Search for the cell housing the specified text and yield its (X, Y) center coordinate. 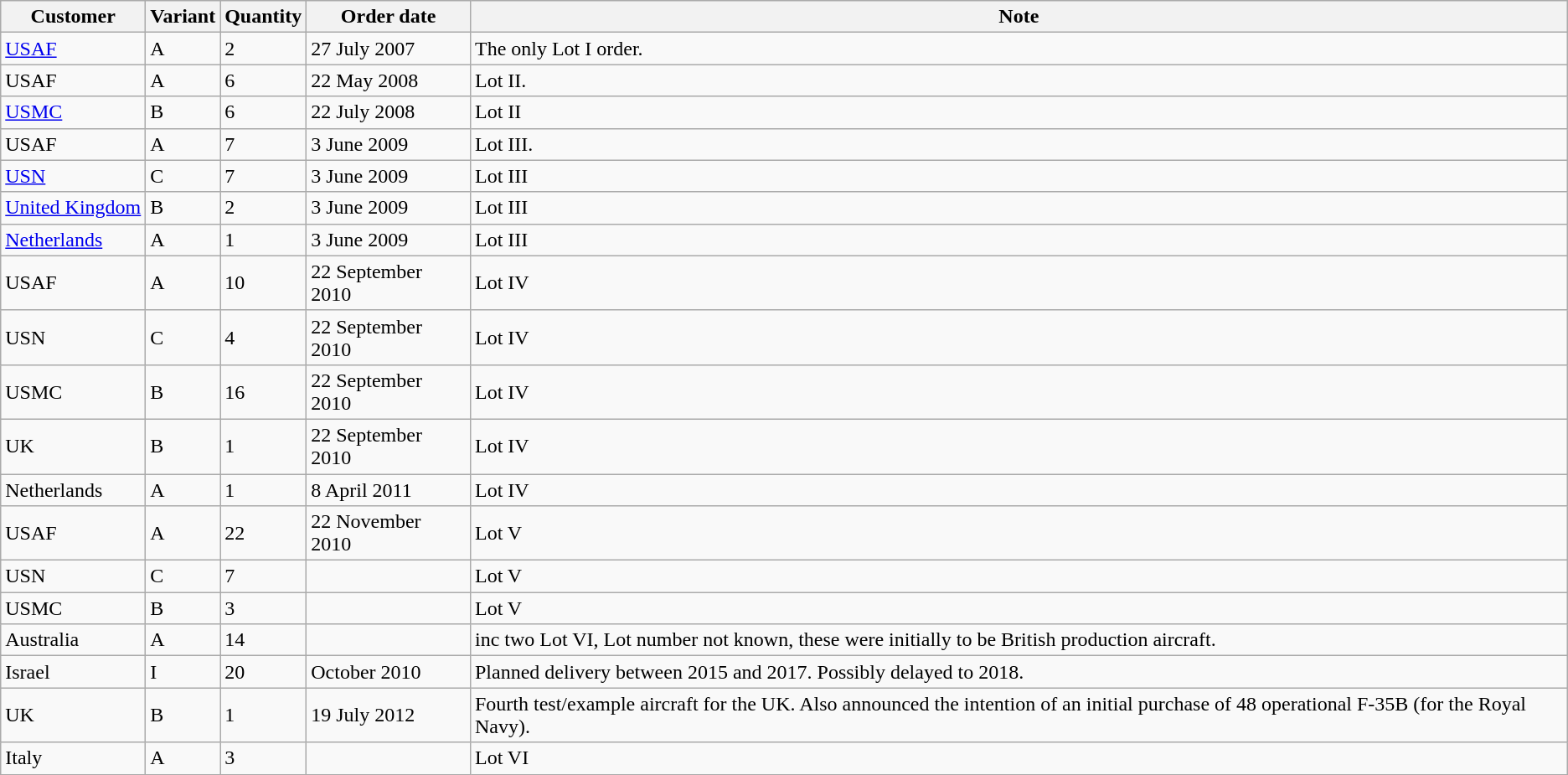
22 November 2010 (389, 533)
14 (263, 640)
22 May 2008 (389, 80)
Note (1019, 17)
United Kingdom (74, 208)
22 (263, 533)
20 (263, 672)
Planned delivery between 2015 and 2017. Possibly delayed to 2018. (1019, 672)
Lot II (1019, 112)
Lot II. (1019, 80)
Variant (183, 17)
I (183, 672)
Lot VI (1019, 758)
4 (263, 337)
10 (263, 283)
October 2010 (389, 672)
inc two Lot VI, Lot number not known, these were initially to be British production aircraft. (1019, 640)
27 July 2007 (389, 49)
22 July 2008 (389, 112)
Quantity (263, 17)
Australia (74, 640)
Order date (389, 17)
Italy (74, 758)
Customer (74, 17)
Israel (74, 672)
8 April 2011 (389, 490)
Lot III. (1019, 144)
19 July 2012 (389, 716)
16 (263, 392)
Fourth test/example aircraft for the UK. Also announced the intention of an initial purchase of 48 operational F-35B (for the Royal Navy). (1019, 716)
The only Lot I order. (1019, 49)
